Return [X, Y] of the center of cell containing provided text 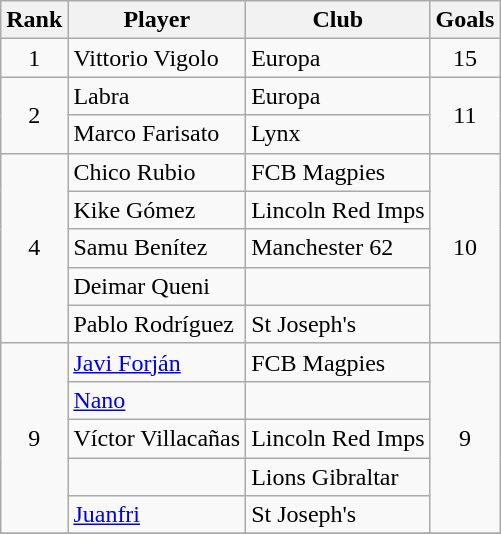
Labra [157, 96]
4 [34, 248]
11 [465, 115]
Club [338, 20]
Goals [465, 20]
2 [34, 115]
Samu Benítez [157, 248]
Vittorio Vigolo [157, 58]
Nano [157, 400]
Lynx [338, 134]
Rank [34, 20]
Marco Farisato [157, 134]
1 [34, 58]
Chico Rubio [157, 172]
Kike Gómez [157, 210]
Javi Forján [157, 362]
15 [465, 58]
Lions Gibraltar [338, 477]
Player [157, 20]
10 [465, 248]
Manchester 62 [338, 248]
Juanfri [157, 515]
Pablo Rodríguez [157, 324]
Víctor Villacañas [157, 438]
Deimar Queni [157, 286]
